From the cell containing the given text, extract its center point as (X, Y) coordinate. 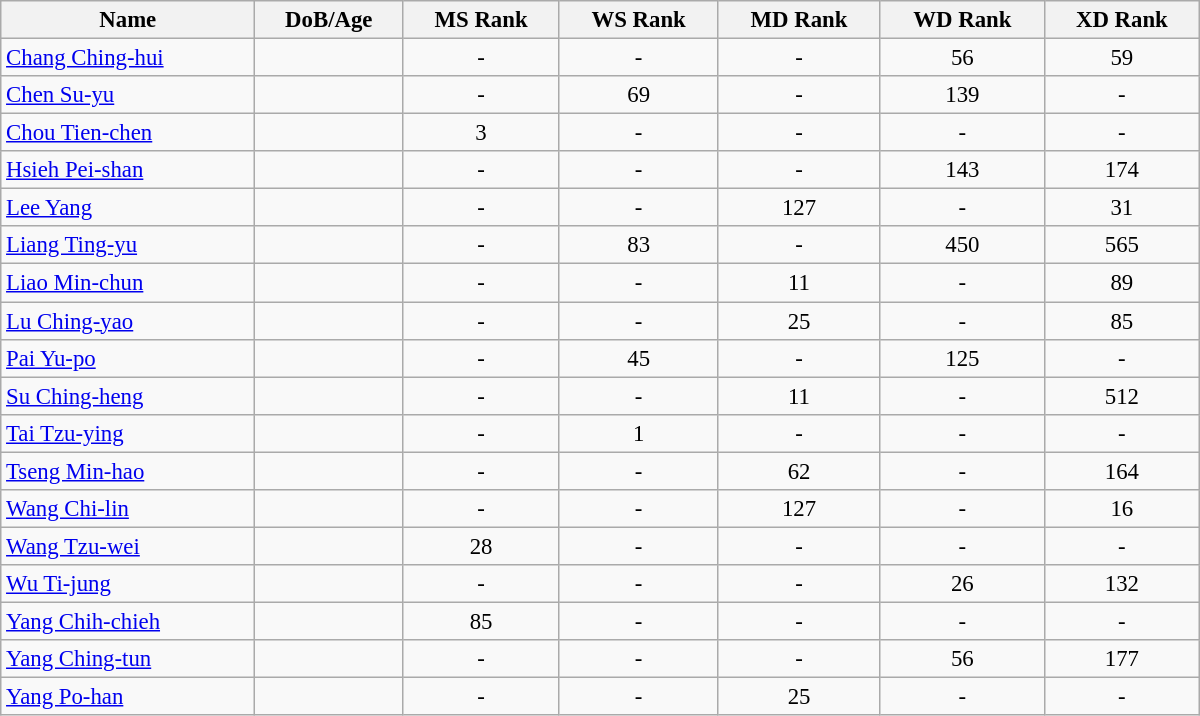
89 (1122, 283)
Chou Tien-chen (128, 133)
83 (638, 245)
Wang Chi-lin (128, 509)
Yang Po-han (128, 697)
28 (482, 546)
Tai Tzu-ying (128, 433)
1 (638, 433)
WD Rank (962, 20)
512 (1122, 396)
XD Rank (1122, 20)
Liang Ting-yu (128, 245)
DoB/Age (329, 20)
16 (1122, 509)
139 (962, 95)
59 (1122, 58)
Tseng Min-hao (128, 471)
Lu Ching-yao (128, 321)
69 (638, 95)
132 (1122, 584)
Liao Min-chun (128, 283)
Pai Yu-po (128, 358)
45 (638, 358)
Hsieh Pei-shan (128, 170)
Wu Ti-jung (128, 584)
Su Ching-heng (128, 396)
565 (1122, 245)
177 (1122, 659)
3 (482, 133)
Chang Ching-hui (128, 58)
31 (1122, 208)
MD Rank (799, 20)
Wang Tzu-wei (128, 546)
62 (799, 471)
Chen Su-yu (128, 95)
164 (1122, 471)
26 (962, 584)
Yang Ching-tun (128, 659)
125 (962, 358)
143 (962, 170)
450 (962, 245)
MS Rank (482, 20)
Yang Chih-chieh (128, 621)
Name (128, 20)
Lee Yang (128, 208)
WS Rank (638, 20)
174 (1122, 170)
